Provide the [X, Y] coordinate of the cell's center where the given text is located.  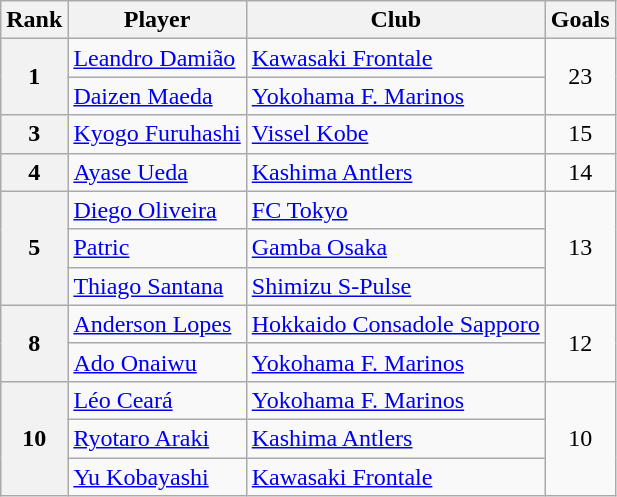
Diego Oliveira [157, 210]
Kyogo Furuhashi [157, 134]
Leandro Damião [157, 58]
Léo Ceará [157, 400]
Ado Onaiwu [157, 362]
Vissel Kobe [396, 134]
Thiago Santana [157, 286]
1 [34, 77]
3 [34, 134]
Gamba Osaka [396, 248]
8 [34, 343]
Ayase Ueda [157, 172]
Club [396, 20]
Patric [157, 248]
14 [580, 172]
Daizen Maeda [157, 96]
15 [580, 134]
23 [580, 77]
4 [34, 172]
12 [580, 343]
Hokkaido Consadole Sapporo [396, 324]
Goals [580, 20]
5 [34, 248]
Anderson Lopes [157, 324]
Rank [34, 20]
Ryotaro Araki [157, 438]
Yu Kobayashi [157, 477]
Shimizu S-Pulse [396, 286]
Player [157, 20]
13 [580, 248]
FC Tokyo [396, 210]
